Return (x, y) of the center of cell containing provided text 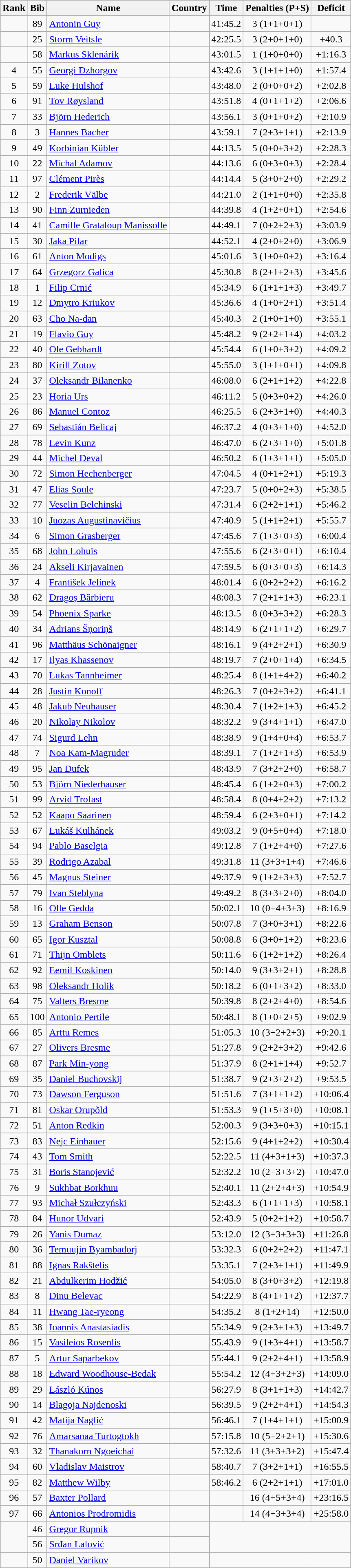
8 (1+2+14) (277, 1312)
Tov Røysland (108, 101)
48:30.4 (226, 707)
48:59.4 (226, 815)
7 (1+2+4+0) (277, 846)
+5:55.7 (331, 520)
Antonios Prodromidis (108, 1513)
+6:53.9 (331, 753)
44:13.5 (226, 148)
Luke Hulshof (108, 86)
Hunor Udvari (108, 1219)
54:22.9 (226, 1296)
Tom Smith (108, 1156)
Dragoș Bărbieru (108, 598)
48:38.9 (226, 738)
Vladislav Maistrov (108, 1467)
Clément Pirès (108, 179)
2 (38, 194)
47:59.5 (226, 567)
+10:58.1 (331, 1203)
12 (3+3+3+3) (277, 1234)
4 (2+0+2+0) (277, 241)
+2:35.8 (331, 194)
Oskar Orupõld (108, 1110)
Dinu Belevac (108, 1296)
44:49.1 (226, 225)
+1:57.4 (331, 70)
+3:51.4 (331, 303)
+4:26.0 (331, 396)
9 (1+2+3+3) (277, 877)
52:32.2 (226, 1172)
7 (1+4+1+1) (277, 1420)
50:07.8 (226, 923)
41:45.2 (226, 24)
+11:47.1 (331, 1250)
+4:03.2 (331, 334)
47:23.7 (226, 489)
+10:15.1 (331, 1125)
9 (2+3+1+3) (277, 1327)
Eemil Koskinen (108, 970)
1 (38, 287)
Olivers Bresme (108, 1048)
55:44.1 (226, 1358)
4 (0+1+2+1) (277, 474)
7 (0+2+2+3) (277, 225)
+5:19.3 (331, 474)
Graham Benson (108, 923)
Hannes Bacher (108, 132)
+7:14.2 (331, 815)
Bib (38, 8)
+14:42.7 (331, 1389)
Ole Gebhardt (108, 349)
Magnus Steiner (108, 877)
Srđan Lalović (108, 1544)
47:40.9 (226, 520)
Blagoja Najdenoski (108, 1405)
100 (38, 1017)
Sukhbat Borkhuu (108, 1188)
51:51.6 (226, 1094)
Rank (14, 8)
Veselin Belchinski (108, 505)
3 (38, 132)
+2:02.8 (331, 86)
+8:54.6 (331, 1001)
11 (3+3+1+4) (277, 861)
Thijn Omblets (108, 955)
+4:09.2 (331, 349)
48:43.9 (226, 769)
Jan Dufek (108, 769)
46:50.2 (226, 458)
10 (3+2+2+3) (277, 1032)
John Lohuis (108, 551)
+4:22.8 (331, 380)
Kaapo Saarinen (108, 815)
+3:55.1 (331, 318)
44:14.4 (226, 179)
+4:09.8 (331, 365)
+6:45.2 (331, 707)
50:39.8 (226, 1001)
Matthäus Schönaigner (108, 644)
11 (2+2+4+3) (277, 1188)
Name (108, 8)
Björn Hederich (108, 117)
+8:28.8 (331, 970)
3 (1+0+0+2) (277, 256)
52:00.3 (226, 1125)
57:15.8 (226, 1435)
8 (2+2+4+0) (277, 1001)
Daniel Buchovskij (108, 1079)
58:40.7 (226, 1467)
4 (0+3+1+0) (277, 427)
+17:01.0 (331, 1482)
Anton Modigs (108, 256)
Grzegorz Galica (108, 272)
Baxter Pollard (108, 1498)
Lukas Tannheimer (108, 675)
2 (1+0+1+0) (277, 318)
Boris Stanojević (108, 1172)
47:45.6 (226, 536)
+13:58.7 (331, 1343)
František Jelínek (108, 582)
Country (189, 8)
Michał Szułczyński (108, 1203)
+9:02.9 (331, 1017)
Simon Hechenberger (108, 474)
5 (3+0+2+0) (277, 179)
43:42.6 (226, 70)
8 (0+4+2+2) (277, 799)
+3:06.9 (331, 241)
Valters Bresme (108, 1001)
Manuel Contoz (108, 411)
Justin Konoff (108, 691)
Michel Deval (108, 458)
53:12.0 (226, 1234)
46:11.2 (226, 396)
Lukáš Kulhánek (108, 830)
8 (3+3+2+0) (277, 892)
50:02.1 (226, 908)
Cho Na-dan (108, 318)
+13:58.9 (331, 1358)
Arttu Remes (108, 1032)
+6:47.0 (331, 722)
45:48.2 (226, 334)
Edward Woodhouse-Bedak (108, 1374)
+8:04.0 (331, 892)
+16:55.5 (331, 1467)
Yanis Dumaz (108, 1234)
+9:42.6 (331, 1048)
8 (1+1+4+2) (277, 675)
Markus Sklenárik (108, 55)
55:34.9 (226, 1327)
5 (0+3+0+2) (277, 396)
+7:27.6 (331, 846)
Noa Kam-Magruder (108, 753)
8 (3+0+3+2) (277, 1281)
6 (0+1+3+2) (277, 986)
44:39.8 (226, 210)
48:39.1 (226, 753)
Michal Adamov (108, 163)
52:43.9 (226, 1219)
+25:58.0 (331, 1513)
10 (5+2+2+1) (277, 1435)
+12:19.8 (331, 1281)
Rodrigo Azabal (108, 861)
9 (4+1+2+2) (277, 1141)
3 (0+1+0+2) (277, 117)
56:39.5 (226, 1405)
+6:58.7 (331, 769)
Vasileios Rosenlis (108, 1343)
49:12.8 (226, 846)
53:35.1 (226, 1265)
7 (3+0+3+1) (277, 923)
Antonin Guy (108, 24)
50:18.2 (226, 986)
58:46.2 (226, 1482)
50:11.6 (226, 955)
Abdulkerim Hodžić (108, 1281)
47:31.4 (226, 505)
Matthew Wilby (108, 1482)
9 (3+3+2+1) (277, 970)
Horia Urs (108, 396)
4 (1+0+2+1) (277, 303)
48:25.4 (226, 675)
5 (0+0+3+2) (277, 148)
+5:38.5 (331, 489)
47:04.5 (226, 474)
Oleksandr Holik (108, 986)
9 (2+2+1+4) (277, 334)
Jakub Neuhauser (108, 707)
Kirill Zotov (108, 365)
Simon Grasberger (108, 536)
+2:54.6 (331, 210)
Akseli Kirjavainen (108, 567)
+4:40.3 (331, 411)
45:55.0 (226, 365)
54:05.0 (226, 1281)
48:19.7 (226, 660)
+3:16.4 (331, 256)
45:40.3 (226, 318)
8 (4+1+1+2) (277, 1296)
48:13.5 (226, 613)
+15:47.4 (331, 1451)
Sebastián Belicaj (108, 427)
6 (1+2+1+2) (277, 955)
Igor Kusztal (108, 939)
7 (3+2+2+0) (277, 769)
9 (2+2+3+2) (277, 1048)
+1:16.3 (331, 55)
+7:52.7 (331, 877)
+2:29.2 (331, 179)
Dmytro Kriukov (108, 303)
1 (1+0+0+0) (277, 55)
43:59.1 (226, 132)
Penalties (P+S) (277, 8)
Juozas Augustinavičius (108, 520)
Temuujin Byambadorj (108, 1250)
9 (0+5+0+4) (277, 830)
+3:45.6 (331, 272)
+10:58.7 (331, 1219)
48:16.1 (226, 644)
47:55.6 (226, 551)
+6:30.9 (331, 644)
52:40.1 (226, 1188)
+11:49.9 (331, 1265)
+6:40.2 (331, 675)
+8:16.9 (331, 908)
+2:10.9 (331, 117)
Filip Crnić (108, 287)
Finn Zurnieden (108, 210)
Oleksandr Bilanenko (108, 380)
56:46.1 (226, 1420)
46:37.2 (226, 427)
+15:30.6 (331, 1435)
4 (1+2+0+1) (277, 210)
9 (3+3+0+3) (277, 1125)
51:05.3 (226, 1032)
+9:53.5 (331, 1079)
Dawson Ferguson (108, 1094)
55:54.2 (226, 1374)
+6:00.4 (331, 536)
9 (4+2+2+1) (277, 644)
Camille Grataloup Manissolle (108, 225)
Ignas Rakštelis (108, 1265)
9 (3+4+1+1) (277, 722)
11 (4+3+1+3) (277, 1156)
+6:29.7 (331, 629)
99 (38, 799)
+9:20.1 (331, 1032)
45:54.4 (226, 349)
7 (2+1+1+3) (277, 598)
9 (1+3+4+1) (277, 1343)
6 (1+0+3+2) (277, 349)
48:32.2 (226, 722)
49:31.8 (226, 861)
Ilyas Khassenov (108, 660)
46:25.5 (226, 411)
Thanakorn Ngoeichai (108, 1451)
+6:53.7 (331, 738)
Jaka Pilar (108, 241)
+12:37.7 (331, 1296)
55.43.9 (226, 1343)
49:37.9 (226, 877)
Sigurd Lehn (108, 738)
2 (1+1+0+0) (277, 194)
45:01.6 (226, 256)
+2:28.4 (331, 163)
+12:50.0 (331, 1312)
16 (4+5+3+4) (277, 1498)
44:52.1 (226, 241)
Nikolay Nikolov (108, 722)
+6:23.1 (331, 598)
+3:03.9 (331, 225)
Arvid Trofast (108, 799)
+8:33.0 (331, 986)
43:48.0 (226, 86)
52:43.3 (226, 1203)
Artur Saparbekov (108, 1358)
54:35.2 (226, 1312)
+8:22.6 (331, 923)
+5:05.0 (331, 458)
+15:00.9 (331, 1420)
+10:37.3 (331, 1156)
Antonio Pertile (108, 1017)
50:08.8 (226, 939)
46:08.0 (226, 380)
52:15.6 (226, 1141)
8 (1+0+2+5) (277, 1017)
8 (2+1+2+3) (277, 272)
11 (3+3+3+2) (277, 1451)
49:03.2 (226, 830)
51:38.7 (226, 1079)
+11:26.8 (331, 1234)
+7:46.6 (331, 861)
48:58.4 (226, 799)
Amarsanaa Turtogtokh (108, 1435)
Frederik Välbe (108, 194)
+14:09.0 (331, 1374)
53:32.3 (226, 1250)
6 (3+0+1+2) (277, 939)
9 (1+5+3+0) (277, 1110)
Korbinian Kübler (108, 148)
5 (0+2+1+2) (277, 1219)
51:37.9 (226, 1063)
+10:06.4 (331, 1094)
+6:10.4 (331, 551)
Pablo Baselgia (108, 846)
7 (1+3+0+3) (277, 536)
6 (1+2+0+3) (277, 784)
3 (1+1+1+0) (277, 70)
Ioannis Anastasiadis (108, 1327)
8 (3+1+1+3) (277, 1389)
43:51.8 (226, 101)
Daniel Varikov (108, 1560)
45:34.9 (226, 287)
+7:18.0 (331, 830)
+9:52.7 (331, 1063)
+6:14.3 (331, 567)
52:22.5 (226, 1156)
+10:30.4 (331, 1141)
+40.3 (331, 39)
45:30.8 (226, 272)
+6:34.5 (331, 660)
+6:28.3 (331, 613)
Ivan Steblyna (108, 892)
10 (0+4+3+3) (277, 908)
9 (2+3+2+2) (277, 1079)
43:56.1 (226, 117)
Park Min-yong (108, 1063)
+10:47.0 (331, 1172)
László Kúnos (108, 1389)
48:26.3 (226, 691)
+14:54.3 (331, 1405)
+7:00.2 (331, 784)
44:13.6 (226, 163)
8 (0+3+3+2) (277, 613)
4 (0+1+1+2) (277, 101)
+8:26.4 (331, 955)
Matija Naglić (108, 1420)
51:53.3 (226, 1110)
51:27.8 (226, 1048)
Adrians Šņoriņš (108, 629)
3 (2+0+1+0) (277, 39)
7 (0+2+3+2) (277, 691)
46:47.0 (226, 442)
42:25.5 (226, 39)
7 (3+1+1+2) (277, 1094)
57:32.6 (226, 1451)
49:49.2 (226, 892)
48:45.4 (226, 784)
12 (4+3+2+3) (277, 1374)
+3:49.7 (331, 287)
48:14.9 (226, 629)
+23:16.5 (331, 1498)
10 (2+3+3+2) (277, 1172)
+5:46.2 (331, 505)
5 (1+1+2+1) (277, 520)
Gregor Rupnik (108, 1529)
56:27.9 (226, 1389)
+2:06.6 (331, 101)
Georgi Dzhorgov (108, 70)
43:01.5 (226, 55)
Björn Niederhauser (108, 784)
Anton Redkin (108, 1125)
45:36.6 (226, 303)
50:14.0 (226, 970)
+13:49.7 (331, 1327)
+6:41.1 (331, 691)
Hwang Tae-ryeong (108, 1312)
+5:01.8 (331, 442)
+8:23.6 (331, 939)
Nejc Einhauer (108, 1141)
8 (2+1+1+4) (277, 1063)
+4:52.0 (331, 427)
Flavio Guy (108, 334)
9 (1+4+0+4) (277, 738)
Time (226, 8)
Storm Veitsle (108, 39)
5 (0+0+2+3) (277, 489)
2 (0+0+0+2) (277, 86)
+7:13.2 (331, 799)
Deficit (331, 8)
Levin Kunz (108, 442)
+10:54.9 (331, 1188)
+6:16.2 (331, 582)
Phoenix Sparke (108, 613)
+10:08.1 (331, 1110)
14 (4+3+3+4) (277, 1513)
48:01.4 (226, 582)
Elias Soule (108, 489)
6 (1+3+1+1) (277, 458)
7 (2+0+1+4) (277, 660)
98 (38, 986)
Olle Gedda (108, 908)
+2:13.9 (331, 132)
7 (3+2+1+1) (277, 1467)
50:48.1 (226, 1017)
48:08.3 (226, 598)
44:21.0 (226, 194)
+2:28.3 (331, 148)
